From the cell containing the given text, extract its center point as (X, Y) coordinate. 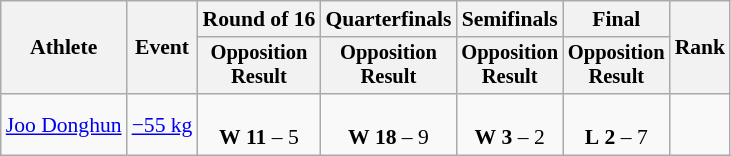
Joo Donghun (64, 124)
W 3 – 2 (510, 124)
−55 kg (162, 124)
Event (162, 48)
Quarterfinals (388, 19)
Rank (700, 48)
Final (616, 19)
Athlete (64, 48)
W 11 – 5 (258, 124)
Semifinals (510, 19)
Round of 16 (258, 19)
L 2 – 7 (616, 124)
W 18 – 9 (388, 124)
